Search for the cell housing the specified text and yield its [x, y] center coordinate. 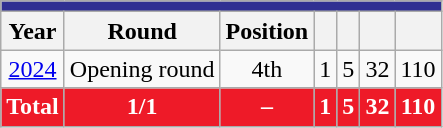
Position [267, 31]
– [267, 107]
2024 [33, 69]
1/1 [142, 107]
4th [267, 69]
Round [142, 31]
Year [33, 31]
Total [33, 107]
Opening round [142, 69]
